Provide the (x, y) coordinate of the cell's center where the given text is located.  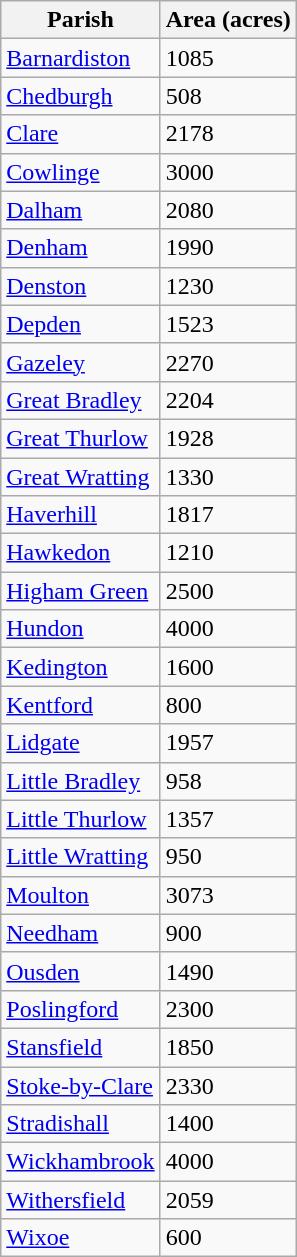
Denham (80, 248)
Area (acres) (228, 20)
3000 (228, 172)
Poslingford (80, 1009)
800 (228, 705)
1600 (228, 667)
Haverhill (80, 515)
508 (228, 96)
Wixoe (80, 1238)
Parish (80, 20)
Gazeley (80, 362)
2080 (228, 210)
Barnardiston (80, 58)
Cowlinge (80, 172)
958 (228, 781)
1357 (228, 819)
Clare (80, 134)
1230 (228, 286)
1085 (228, 58)
Kedington (80, 667)
600 (228, 1238)
Stradishall (80, 1124)
Withersfield (80, 1200)
Wickhambrook (80, 1162)
Needham (80, 933)
1400 (228, 1124)
Kentford (80, 705)
2204 (228, 400)
Great Thurlow (80, 438)
Ousden (80, 971)
Great Bradley (80, 400)
Little Wratting (80, 857)
1330 (228, 477)
Chedburgh (80, 96)
1850 (228, 1047)
2330 (228, 1085)
1523 (228, 324)
2059 (228, 1200)
2178 (228, 134)
Denston (80, 286)
1957 (228, 743)
Higham Green (80, 591)
950 (228, 857)
1817 (228, 515)
1490 (228, 971)
Depden (80, 324)
2500 (228, 591)
Little Thurlow (80, 819)
1990 (228, 248)
1210 (228, 553)
2300 (228, 1009)
Moulton (80, 895)
3073 (228, 895)
2270 (228, 362)
900 (228, 933)
Hundon (80, 629)
Lidgate (80, 743)
Dalham (80, 210)
Little Bradley (80, 781)
Stoke-by-Clare (80, 1085)
Stansfield (80, 1047)
Hawkedon (80, 553)
Great Wratting (80, 477)
1928 (228, 438)
